Extract the (x, y) coordinate from the center of the cell holding the provided text.  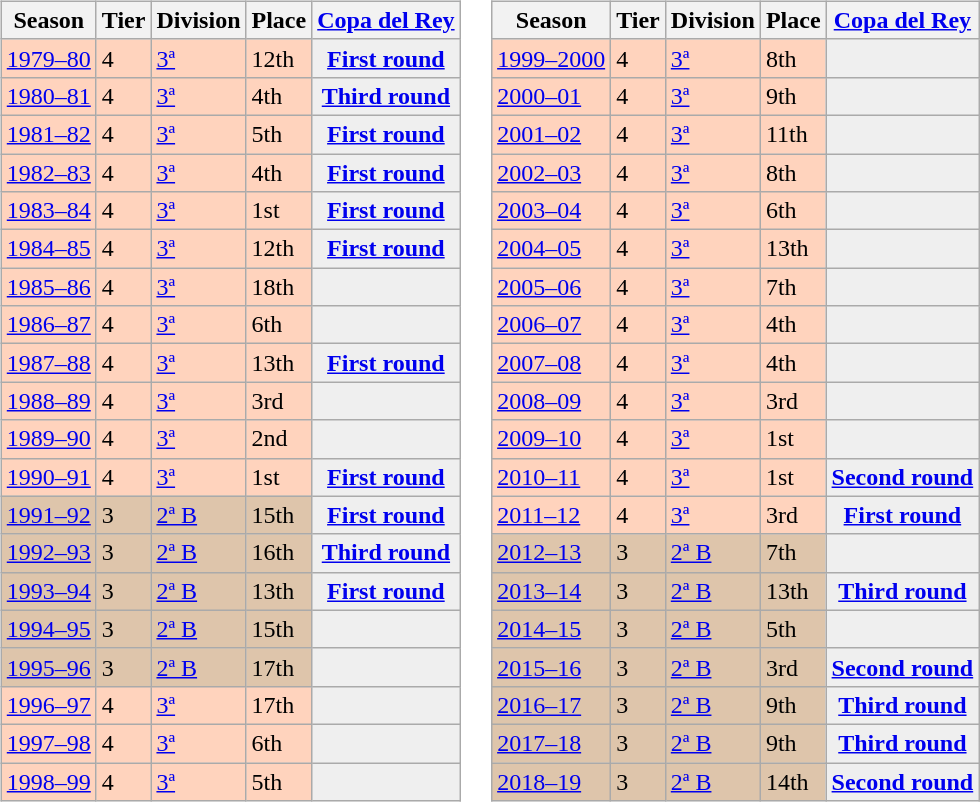
14th (793, 781)
1981–82 (48, 134)
2010–11 (552, 477)
18th (279, 287)
1992–93 (48, 553)
2018–19 (552, 781)
1982–83 (48, 173)
1997–98 (48, 743)
2004–05 (552, 249)
2013–14 (552, 591)
2000–01 (552, 96)
1980–81 (48, 96)
1999–2000 (552, 58)
1990–91 (48, 477)
1988–89 (48, 401)
1986–87 (48, 325)
1979–80 (48, 58)
2009–10 (552, 439)
1993–94 (48, 591)
2007–08 (552, 363)
11th (793, 134)
2005–06 (552, 287)
2012–13 (552, 553)
1995–96 (48, 667)
1984–85 (48, 249)
2002–03 (552, 173)
2006–07 (552, 325)
1994–95 (48, 629)
1989–90 (48, 439)
16th (279, 553)
1983–84 (48, 211)
2015–16 (552, 667)
1987–88 (48, 363)
2008–09 (552, 401)
1996–97 (48, 705)
1985–86 (48, 287)
2001–02 (552, 134)
2003–04 (552, 211)
2011–12 (552, 515)
2016–17 (552, 705)
2nd (279, 439)
1991–92 (48, 515)
2017–18 (552, 743)
1998–99 (48, 781)
2014–15 (552, 629)
